Output the [X, Y] coordinate of the center of the cell containing the given text.  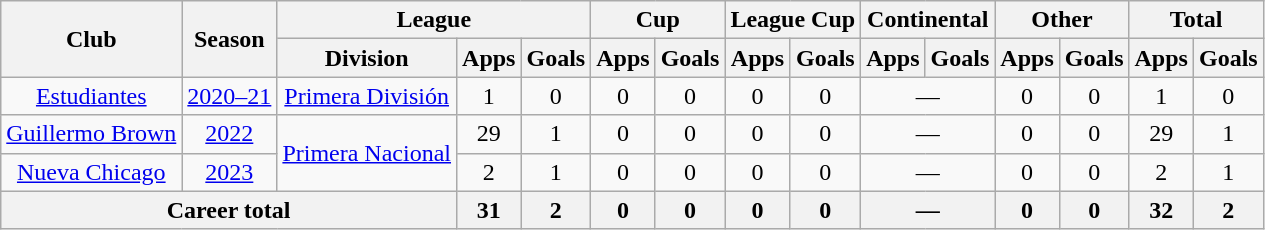
2020–21 [230, 96]
Division [367, 58]
Primera Nacional [367, 153]
Continental [928, 20]
Estudiantes [92, 96]
32 [1161, 210]
Career total [229, 210]
Nueva Chicago [92, 172]
Primera División [367, 96]
Season [230, 39]
Other [1062, 20]
League Cup [793, 20]
Guillermo Brown [92, 134]
2023 [230, 172]
Club [92, 39]
League [434, 20]
Cup [658, 20]
Total [1196, 20]
2022 [230, 134]
31 [489, 210]
